Return (X, Y) of the center of cell containing provided text 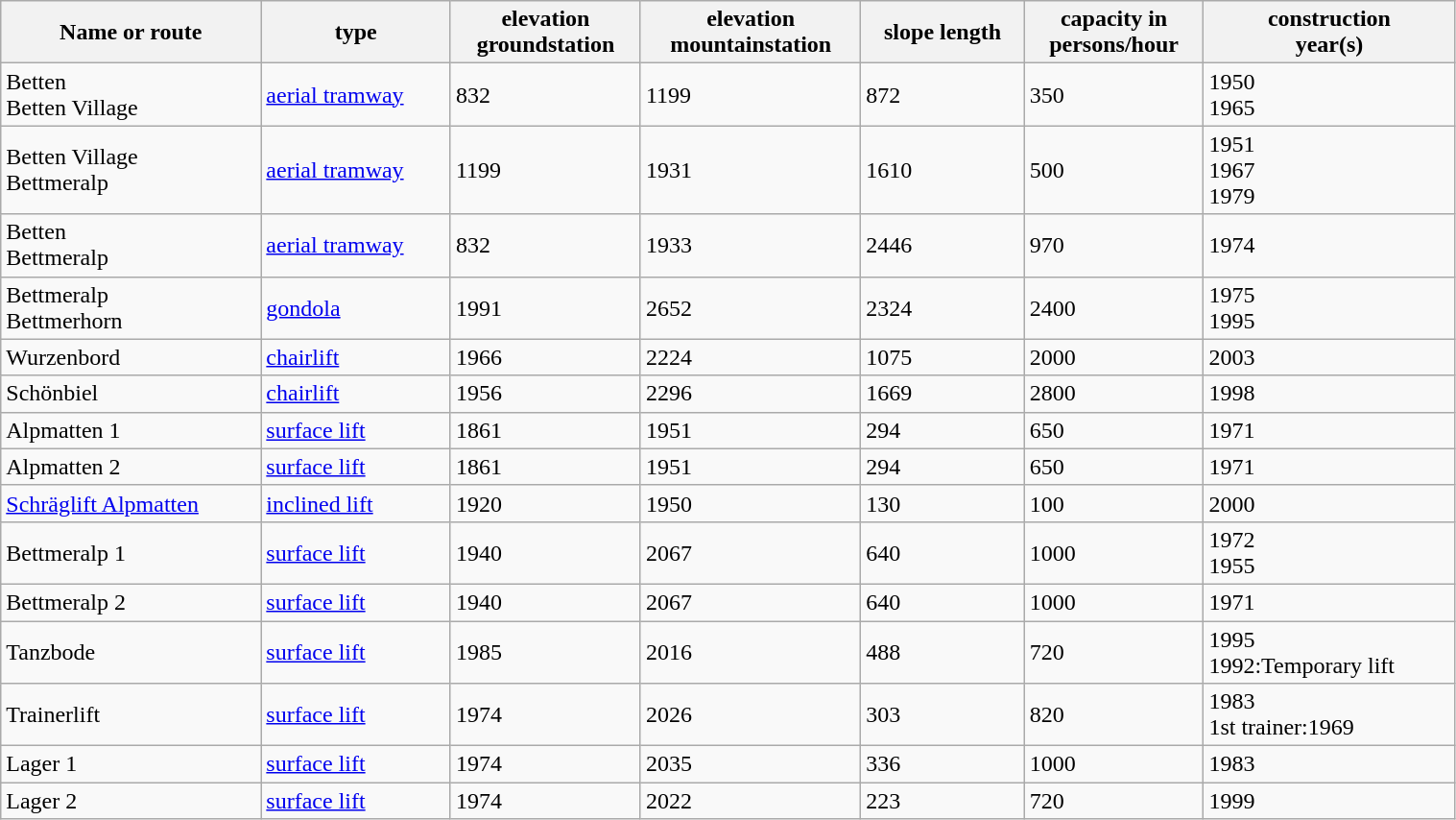
2296 (751, 394)
capacity in persons/hour (1113, 33)
488 (943, 651)
1075 (943, 357)
336 (943, 764)
Tanzbode (131, 651)
1956 (545, 394)
Trainerlift (131, 714)
2324 (943, 307)
130 (943, 503)
elevationmountainstation (751, 33)
2224 (751, 357)
19501965 (1329, 94)
Lager 1 (131, 764)
1966 (545, 357)
1931 (751, 170)
Bettmeralp 1 (131, 553)
1950 (751, 503)
elevationgroundstation (545, 33)
2026 (751, 714)
195119671979 (1329, 170)
slope length (943, 33)
2003 (1329, 357)
1999 (1329, 801)
1920 (545, 503)
type (356, 33)
Schönbiel (131, 394)
19831st trainer:1969 (1329, 714)
Betten Betten Village (131, 94)
BettmeralpBettmerhorn (131, 307)
1669 (943, 394)
2400 (1113, 307)
constructionyear(s) (1329, 33)
1983 (1329, 764)
Bettmeralp 2 (131, 602)
2800 (1113, 394)
BettenBettmeralp (131, 246)
2016 (751, 651)
1991 (545, 307)
Lager 2 (131, 801)
Alpmatten 1 (131, 430)
2446 (943, 246)
500 (1113, 170)
1998 (1329, 394)
303 (943, 714)
223 (943, 801)
2652 (751, 307)
inclined lift (356, 503)
gondola (356, 307)
1610 (943, 170)
19751995 (1329, 307)
19951992:Temporary lift (1329, 651)
Name or route (131, 33)
Alpmatten 2 (131, 467)
350 (1113, 94)
2022 (751, 801)
820 (1113, 714)
1933 (751, 246)
100 (1113, 503)
970 (1113, 246)
Betten VillageBettmeralp (131, 170)
Schräglift Alpmatten (131, 503)
Wurzenbord (131, 357)
872 (943, 94)
2035 (751, 764)
19721955 (1329, 553)
1985 (545, 651)
